Scan for the cell matching the given text and deliver its (X, Y) coordinate at center. 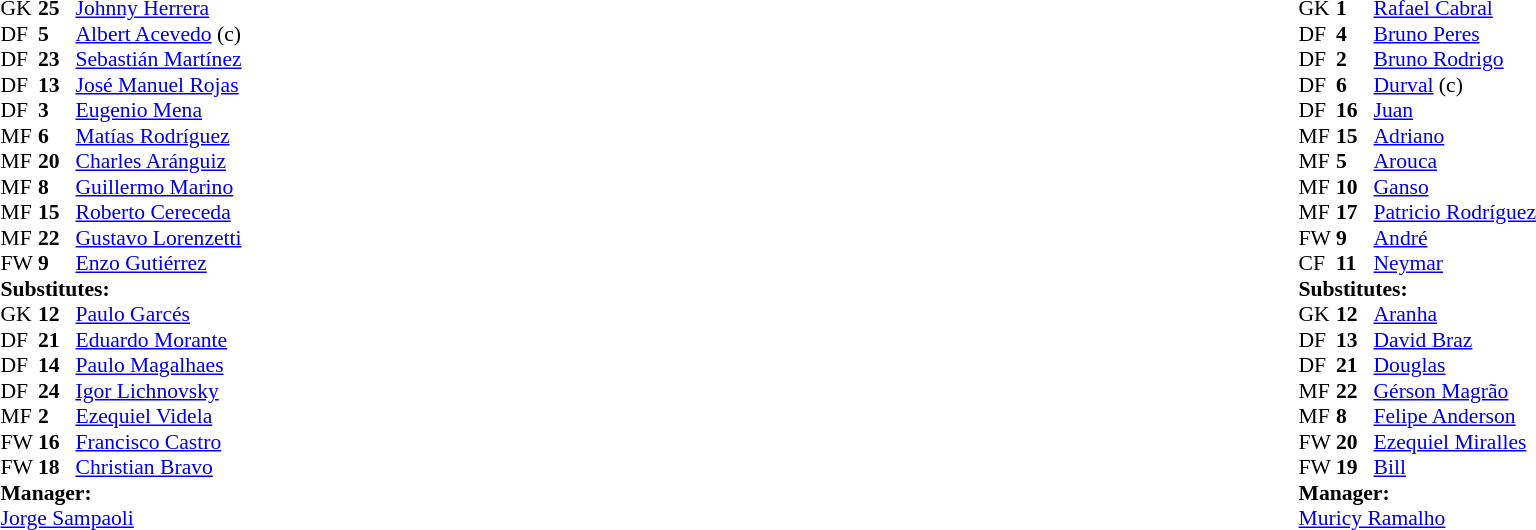
3 (57, 111)
Ezequiel Miralles (1455, 442)
10 (1355, 187)
17 (1355, 213)
Guillermo Marino (159, 187)
Paulo Garcés (159, 315)
Aranha (1455, 315)
Enzo Gutiérrez (159, 263)
Gérson Magrão (1455, 391)
Igor Lichnovsky (159, 391)
Durval (c) (1455, 85)
Gustavo Lorenzetti (159, 238)
Neymar (1455, 263)
CF (1318, 263)
Matías Rodríguez (159, 136)
David Braz (1455, 340)
José Manuel Rojas (159, 85)
4 (1355, 34)
19 (1355, 467)
Francisco Castro (159, 442)
11 (1355, 263)
24 (57, 391)
Bruno Peres (1455, 34)
Ganso (1455, 187)
Eduardo Morante (159, 340)
23 (57, 59)
Charles Aránguiz (159, 161)
18 (57, 467)
14 (57, 365)
Roberto Cereceda (159, 213)
Juan (1455, 111)
Eugenio Mena (159, 111)
André (1455, 238)
Patricio Rodríguez (1455, 213)
Bruno Rodrigo (1455, 59)
Sebastián Martínez (159, 59)
Felipe Anderson (1455, 417)
Douglas (1455, 365)
Paulo Magalhaes (159, 365)
Arouca (1455, 161)
Albert Acevedo (c) (159, 34)
Adriano (1455, 136)
Christian Bravo (159, 467)
Bill (1455, 467)
Ezequiel Videla (159, 417)
